Capture the cell that displays the provided text and extract its [x, y] central coordinate. 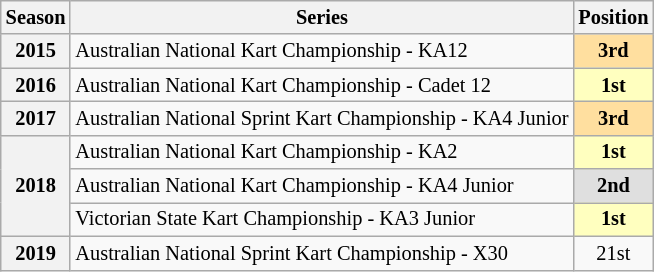
21st [613, 253]
2015 [36, 51]
Victorian State Kart Championship - KA3 Junior [322, 219]
Australian National Kart Championship - KA2 [322, 152]
Australian National Kart Championship - KA12 [322, 51]
Series [322, 17]
2017 [36, 118]
Australian National Sprint Kart Championship - KA4 Junior [322, 118]
2016 [36, 85]
2018 [36, 186]
2nd [613, 186]
Position [613, 17]
2019 [36, 253]
Australian National Kart Championship - Cadet 12 [322, 85]
Australian National Sprint Kart Championship - X30 [322, 253]
Season [36, 17]
Australian National Kart Championship - KA4 Junior [322, 186]
